Capture the cell that displays the provided text and extract its (X, Y) central coordinate. 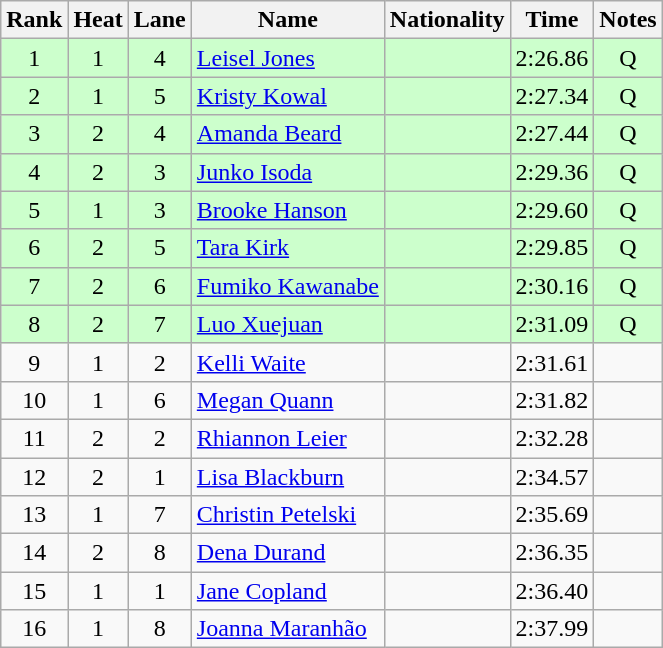
2:36.40 (552, 591)
2:30.16 (552, 286)
Fumiko Kawanabe (288, 286)
2:32.28 (552, 438)
15 (34, 591)
2:29.85 (552, 248)
Rhiannon Leier (288, 438)
9 (34, 362)
Kelli Waite (288, 362)
Dena Durand (288, 553)
16 (34, 629)
2:35.69 (552, 515)
Lane (160, 20)
2:29.60 (552, 210)
11 (34, 438)
10 (34, 400)
Heat (98, 20)
Notes (628, 20)
2:37.99 (552, 629)
Tara Kirk (288, 248)
Junko Isoda (288, 172)
Jane Copland (288, 591)
Luo Xuejuan (288, 324)
Christin Petelski (288, 515)
2:31.82 (552, 400)
13 (34, 515)
2:27.34 (552, 96)
Megan Quann (288, 400)
2:36.35 (552, 553)
Rank (34, 20)
2:34.57 (552, 477)
2:27.44 (552, 134)
Lisa Blackburn (288, 477)
Brooke Hanson (288, 210)
Time (552, 20)
2:29.36 (552, 172)
Nationality (447, 20)
Kristy Kowal (288, 96)
12 (34, 477)
2:26.86 (552, 58)
Joanna Maranhão (288, 629)
Name (288, 20)
14 (34, 553)
2:31.61 (552, 362)
2:31.09 (552, 324)
Leisel Jones (288, 58)
Amanda Beard (288, 134)
